Output the [x, y] coordinate of the center of the cell containing the given text.  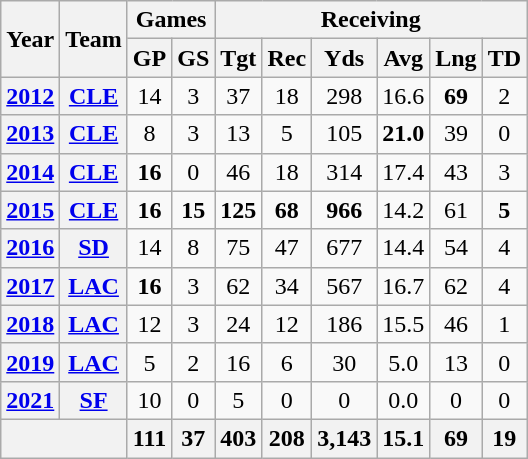
24 [238, 324]
21.0 [404, 134]
75 [238, 248]
14.2 [404, 210]
403 [238, 438]
298 [344, 96]
GP [149, 58]
GS [194, 58]
68 [287, 210]
39 [456, 134]
125 [238, 210]
17.4 [404, 172]
Rec [287, 58]
43 [456, 172]
15.5 [404, 324]
Receiving [371, 20]
2017 [30, 286]
314 [344, 172]
2018 [30, 324]
16.6 [404, 96]
105 [344, 134]
14.4 [404, 248]
30 [344, 362]
Team [94, 39]
Yds [344, 58]
567 [344, 286]
2013 [30, 134]
SF [94, 400]
10 [149, 400]
2012 [30, 96]
186 [344, 324]
54 [456, 248]
Avg [404, 58]
677 [344, 248]
5.0 [404, 362]
2015 [30, 210]
3,143 [344, 438]
34 [287, 286]
6 [287, 362]
19 [504, 438]
2014 [30, 172]
47 [287, 248]
Year [30, 39]
16.7 [404, 286]
SD [94, 248]
61 [456, 210]
2019 [30, 362]
15.1 [404, 438]
111 [149, 438]
Lng [456, 58]
2016 [30, 248]
Tgt [238, 58]
TD [504, 58]
2021 [30, 400]
0.0 [404, 400]
208 [287, 438]
Games [170, 20]
966 [344, 210]
1 [504, 324]
15 [194, 210]
